Find where the given text appears and provide that cell's center as (X, Y) coordinate. 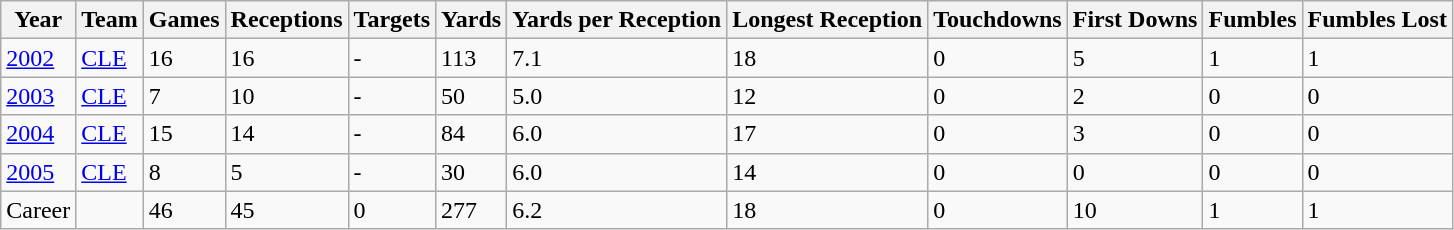
2 (1135, 96)
5.0 (617, 96)
Games (184, 20)
17 (828, 134)
30 (472, 172)
Yards per Reception (617, 20)
Targets (392, 20)
46 (184, 210)
6.2 (617, 210)
2005 (38, 172)
84 (472, 134)
Fumbles (1252, 20)
Team (110, 20)
Career (38, 210)
12 (828, 96)
7 (184, 96)
Yards (472, 20)
3 (1135, 134)
Receptions (286, 20)
113 (472, 58)
2004 (38, 134)
2003 (38, 96)
50 (472, 96)
Year (38, 20)
8 (184, 172)
Fumbles Lost (1377, 20)
7.1 (617, 58)
Touchdowns (998, 20)
277 (472, 210)
Longest Reception (828, 20)
2002 (38, 58)
45 (286, 210)
First Downs (1135, 20)
15 (184, 134)
